Return [x, y] of the center of cell containing provided text 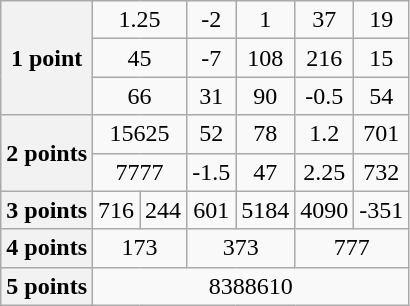
5 points [47, 286]
173 [140, 248]
-0.5 [324, 96]
47 [266, 172]
19 [382, 20]
716 [116, 210]
78 [266, 134]
216 [324, 58]
15625 [140, 134]
-7 [212, 58]
37 [324, 20]
45 [140, 58]
-2 [212, 20]
1 point [47, 58]
8388610 [251, 286]
5184 [266, 210]
90 [266, 96]
1 [266, 20]
66 [140, 96]
-351 [382, 210]
54 [382, 96]
4090 [324, 210]
1.25 [140, 20]
15 [382, 58]
373 [241, 248]
-1.5 [212, 172]
2.25 [324, 172]
244 [164, 210]
7777 [140, 172]
52 [212, 134]
601 [212, 210]
108 [266, 58]
732 [382, 172]
31 [212, 96]
777 [352, 248]
1.2 [324, 134]
4 points [47, 248]
3 points [47, 210]
2 points [47, 153]
701 [382, 134]
